Pinpoint the cell where the given text exists, returning its (x, y) midpoint coordinate. 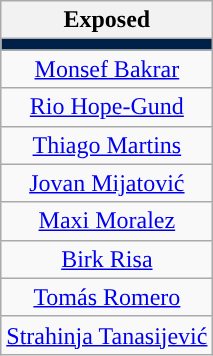
Strahinja Tanasijević (107, 335)
Monsef Bakrar (107, 69)
Exposed (107, 20)
Birk Risa (107, 259)
Thiago Martins (107, 145)
Jovan Mijatović (107, 183)
Rio Hope-Gund (107, 107)
Tomás Romero (107, 297)
Maxi Moralez (107, 221)
